Pinpoint the cell where the given text exists, returning its (X, Y) midpoint coordinate. 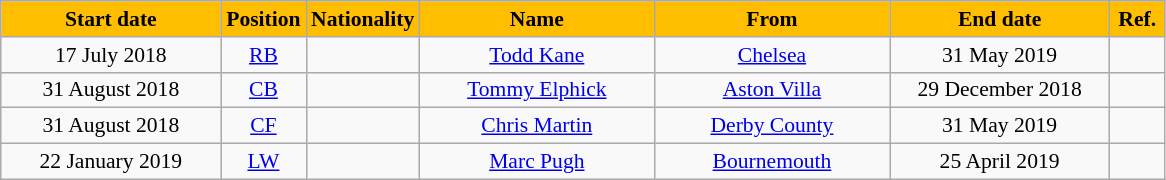
From (772, 19)
Marc Pugh (536, 162)
Tommy Elphick (536, 90)
Start date (111, 19)
Todd Kane (536, 55)
Chris Martin (536, 126)
Derby County (772, 126)
Name (536, 19)
CB (264, 90)
RB (264, 55)
17 July 2018 (111, 55)
25 April 2019 (1000, 162)
CF (264, 126)
Nationality (362, 19)
Ref. (1138, 19)
Aston Villa (772, 90)
22 January 2019 (111, 162)
Chelsea (772, 55)
LW (264, 162)
End date (1000, 19)
29 December 2018 (1000, 90)
Bournemouth (772, 162)
Position (264, 19)
